For the text-containing cell, return its midpoint in [X, Y] coordinate format. 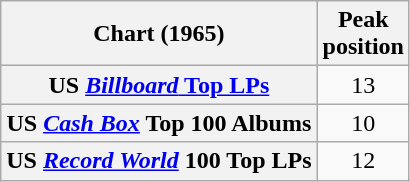
12 [363, 161]
10 [363, 123]
Peakposition [363, 34]
US Billboard Top LPs [159, 85]
US Record World 100 Top LPs [159, 161]
US Cash Box Top 100 Albums [159, 123]
13 [363, 85]
Chart (1965) [159, 34]
